For the text-containing cell, return its midpoint in [X, Y] coordinate format. 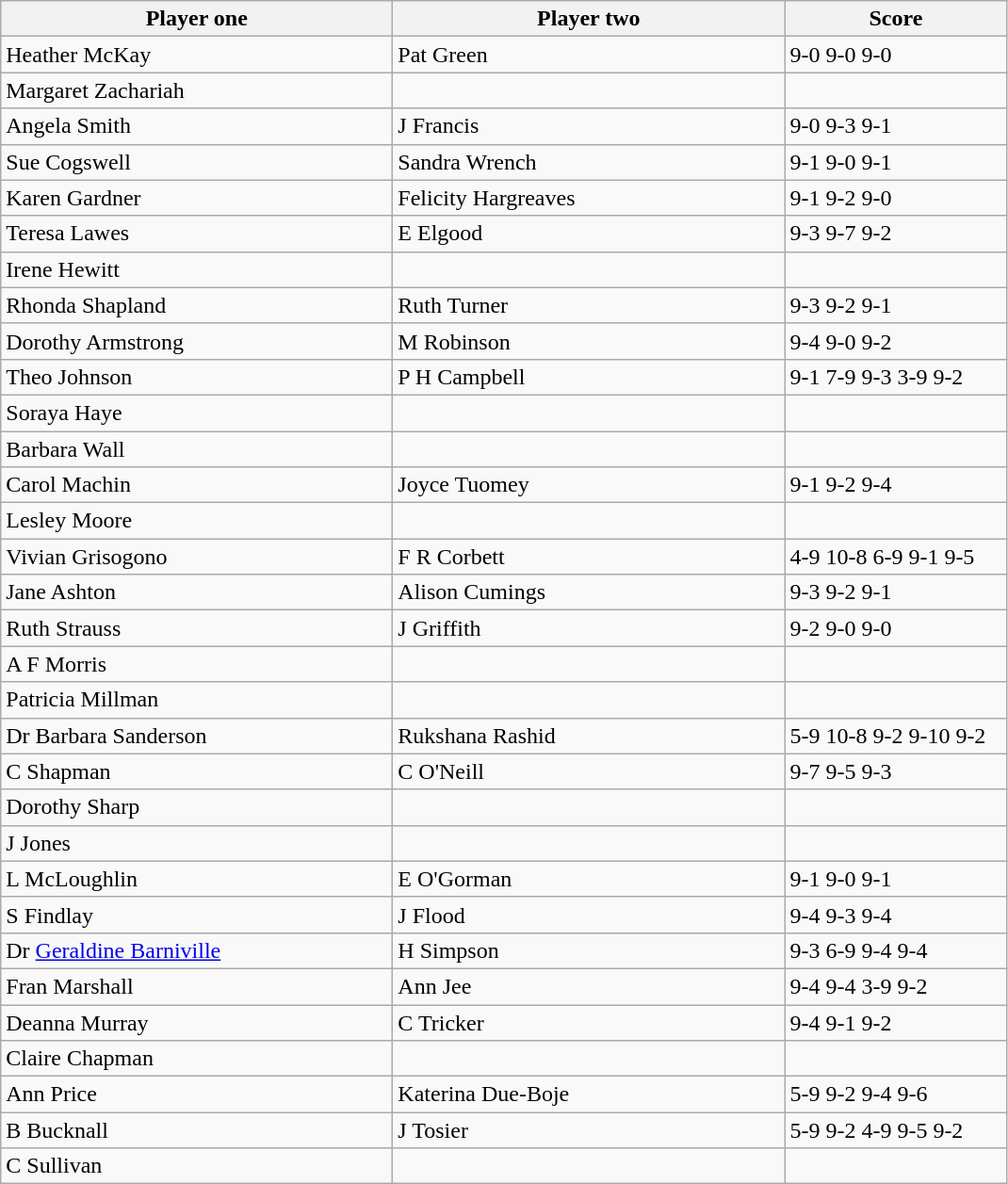
Sue Cogswell [197, 162]
B Bucknall [197, 1130]
S Findlay [197, 915]
Player one [197, 19]
L McLoughlin [197, 879]
Dorothy Sharp [197, 807]
Katerina Due-Boje [589, 1095]
Player two [589, 19]
Soraya Haye [197, 413]
Carol Machin [197, 485]
C Tricker [589, 1022]
9-1 9-2 9-4 [896, 485]
Joyce Tuomey [589, 485]
Ann Price [197, 1095]
Felicity Hargreaves [589, 198]
Alison Cumings [589, 592]
Margaret Zachariah [197, 90]
9-0 9-3 9-1 [896, 126]
Irene Hewitt [197, 269]
J Francis [589, 126]
5-9 9-2 9-4 9-6 [896, 1095]
5-9 9-2 4-9 9-5 9-2 [896, 1130]
Deanna Murray [197, 1022]
Pat Green [589, 55]
Score [896, 19]
5-9 10-8 9-2 9-10 9-2 [896, 736]
9-4 9-1 9-2 [896, 1022]
J Griffith [589, 628]
Rukshana Rashid [589, 736]
Lesley Moore [197, 521]
C Shapman [197, 771]
J Jones [197, 843]
Fran Marshall [197, 986]
E O'Gorman [589, 879]
Teresa Lawes [197, 234]
4-9 10-8 6-9 9-1 9-5 [896, 557]
Ruth Strauss [197, 628]
Angela Smith [197, 126]
Sandra Wrench [589, 162]
9-2 9-0 9-0 [896, 628]
J Flood [589, 915]
A F Morris [197, 664]
Ann Jee [589, 986]
Karen Gardner [197, 198]
P H Campbell [589, 377]
9-7 9-5 9-3 [896, 771]
H Simpson [589, 950]
9-4 9-4 3-9 9-2 [896, 986]
Jane Ashton [197, 592]
9-1 7-9 9-3 3-9 9-2 [896, 377]
J Tosier [589, 1130]
Dr Geraldine Barniville [197, 950]
Barbara Wall [197, 449]
Patricia Millman [197, 700]
E Elgood [589, 234]
Theo Johnson [197, 377]
F R Corbett [589, 557]
Dorothy Armstrong [197, 341]
9-4 9-0 9-2 [896, 341]
9-0 9-0 9-0 [896, 55]
9-3 9-7 9-2 [896, 234]
Vivian Grisogono [197, 557]
9-3 6-9 9-4 9-4 [896, 950]
9-1 9-2 9-0 [896, 198]
M Robinson [589, 341]
C O'Neill [589, 771]
Claire Chapman [197, 1059]
Heather McKay [197, 55]
9-4 9-3 9-4 [896, 915]
Ruth Turner [589, 305]
C Sullivan [197, 1166]
Dr Barbara Sanderson [197, 736]
Rhonda Shapland [197, 305]
